Return the (X, Y) coordinate for the center point of the cell that contains the specified text.  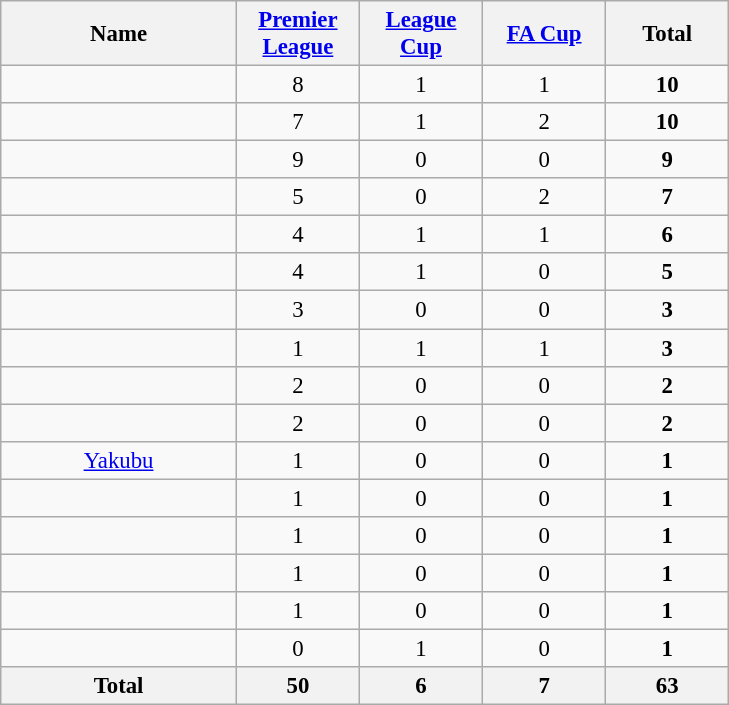
8 (298, 85)
LeagueCup (420, 34)
FA Cup (544, 34)
Yakubu (119, 460)
Name (119, 34)
63 (668, 686)
PremierLeague (298, 34)
50 (298, 686)
